Determine the (x, y) coordinate at the center of the cell enclosing the given text.  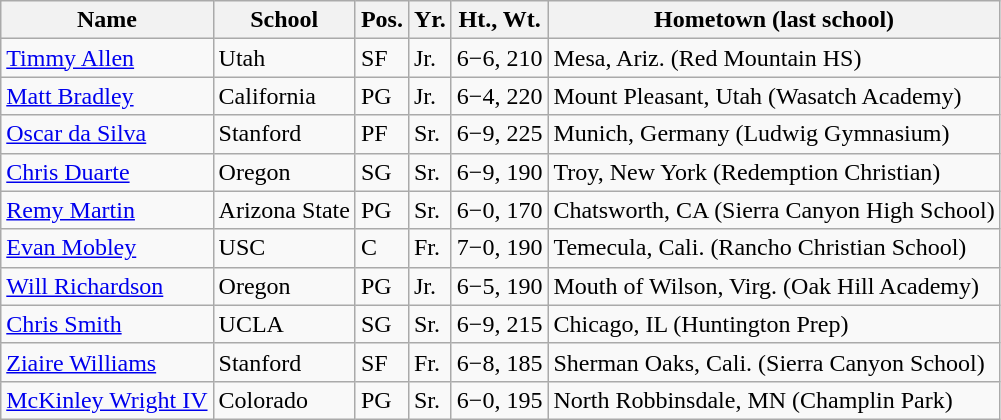
6−4, 220 (500, 96)
PF (382, 134)
Mesa, Ariz. (Red Mountain HS) (774, 58)
North Robbinsdale, MN (Champlin Park) (774, 400)
Will Richardson (107, 286)
Mount Pleasant, Utah (Wasatch Academy) (774, 96)
McKinley Wright IV (107, 400)
Ziaire Williams (107, 362)
Timmy Allen (107, 58)
Mouth of Wilson, Virg. (Oak Hill Academy) (774, 286)
Colorado (284, 400)
Arizona State (284, 210)
UCLA (284, 324)
Pos. (382, 20)
6−0, 195 (500, 400)
Chris Duarte (107, 172)
Utah (284, 58)
6−6, 210 (500, 58)
Evan Mobley (107, 248)
7−0, 190 (500, 248)
Sherman Oaks, Cali. (Sierra Canyon School) (774, 362)
Chicago, IL (Huntington Prep) (774, 324)
Chatsworth, CA (Sierra Canyon High School) (774, 210)
6−9, 215 (500, 324)
6−9, 190 (500, 172)
6−9, 225 (500, 134)
School (284, 20)
Oscar da Silva (107, 134)
Troy, New York (Redemption Christian) (774, 172)
C (382, 248)
Munich, Germany (Ludwig Gymnasium) (774, 134)
Temecula, Cali. (Rancho Christian School) (774, 248)
6−5, 190 (500, 286)
USC (284, 248)
6−8, 185 (500, 362)
Chris Smith (107, 324)
Remy Martin (107, 210)
Name (107, 20)
California (284, 96)
6−0, 170 (500, 210)
Hometown (last school) (774, 20)
Yr. (430, 20)
Matt Bradley (107, 96)
Ht., Wt. (500, 20)
